Capture the cell that displays the provided text and extract its [X, Y] central coordinate. 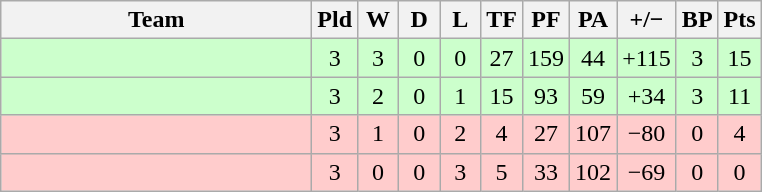
+/− [647, 20]
TF [502, 20]
D [420, 20]
−80 [647, 134]
Pts [740, 20]
107 [594, 134]
Pld [335, 20]
102 [594, 172]
93 [546, 96]
L [460, 20]
59 [594, 96]
33 [546, 172]
Team [156, 20]
159 [546, 58]
44 [594, 58]
11 [740, 96]
W [378, 20]
BP [697, 20]
PA [594, 20]
+34 [647, 96]
5 [502, 172]
+115 [647, 58]
PF [546, 20]
−69 [647, 172]
